Locate the cell with the specified text and output its (X, Y) center coordinate. 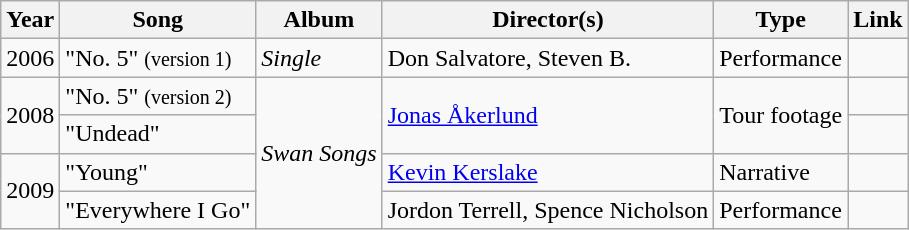
Narrative (781, 172)
Jordon Terrell, Spence Nicholson (548, 210)
Jonas Åkerlund (548, 115)
"No. 5" (version 1) (158, 58)
Single (319, 58)
Swan Songs (319, 153)
Year (30, 20)
2008 (30, 115)
Album (319, 20)
"Young" (158, 172)
Director(s) (548, 20)
2006 (30, 58)
"Everywhere I Go" (158, 210)
2009 (30, 191)
Kevin Kerslake (548, 172)
Link (878, 20)
Don Salvatore, Steven B. (548, 58)
"No. 5" (version 2) (158, 96)
Tour footage (781, 115)
Type (781, 20)
"Undead" (158, 134)
Song (158, 20)
